Return (X, Y) of the center of cell containing provided text 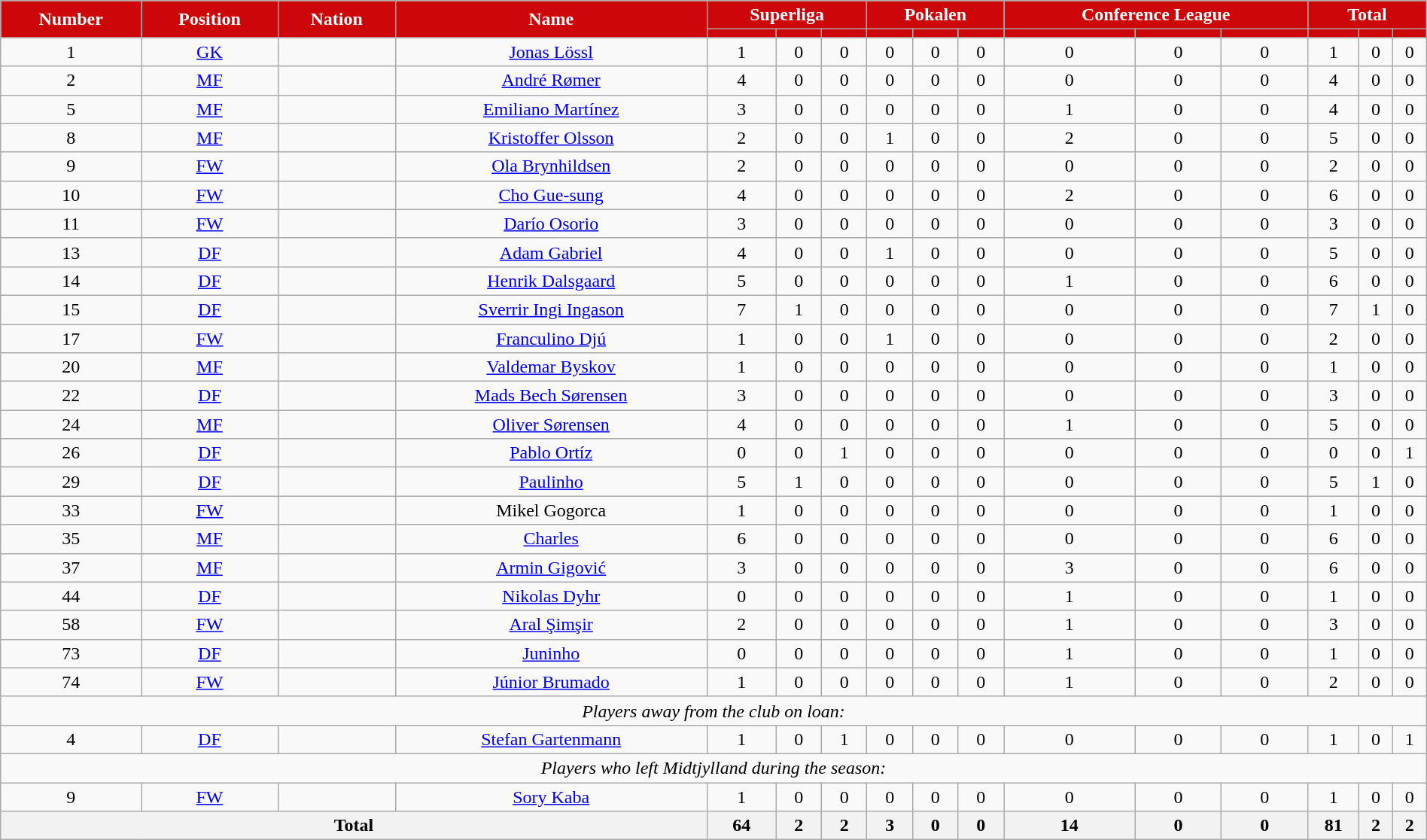
Paulinho (551, 482)
Position (210, 20)
Stefan Gartenmann (551, 739)
Aral Şimşir (551, 625)
Franculino Djú (551, 338)
15 (71, 309)
33 (71, 510)
17 (71, 338)
Players away from the club on loan: (713, 711)
20 (71, 367)
Nation (336, 20)
Name (551, 20)
Jonas Lössl (551, 52)
13 (71, 252)
73 (71, 653)
Valdemar Byskov (551, 367)
Superliga (787, 15)
Mikel Gogorca (551, 510)
8 (71, 138)
GK (210, 52)
24 (71, 425)
37 (71, 568)
Kristoffer Olsson (551, 138)
29 (71, 482)
74 (71, 682)
Ola Brynhildsen (551, 166)
Mads Bech Sørensen (551, 396)
Conference League (1156, 15)
26 (71, 453)
Charles (551, 539)
35 (71, 539)
André Rømer (551, 81)
Armin Gigović (551, 568)
Number (71, 20)
Júnior Brumado (551, 682)
Adam Gabriel (551, 252)
Juninho (551, 653)
58 (71, 625)
Cho Gue-sung (551, 195)
Pablo Ortíz (551, 453)
Players who left Midtjylland during the season: (713, 768)
Emiliano Martínez (551, 109)
22 (71, 396)
Henrik Dalsgaard (551, 281)
11 (71, 224)
10 (71, 195)
44 (71, 596)
Oliver Sørensen (551, 425)
64 (741, 826)
Sory Kaba (551, 797)
81 (1334, 826)
Darío Osorio (551, 224)
Pokalen (936, 15)
Nikolas Dyhr (551, 596)
Sverrir Ingi Ingason (551, 309)
